Provide the (x, y) coordinate of the cell's center where the given text is located.  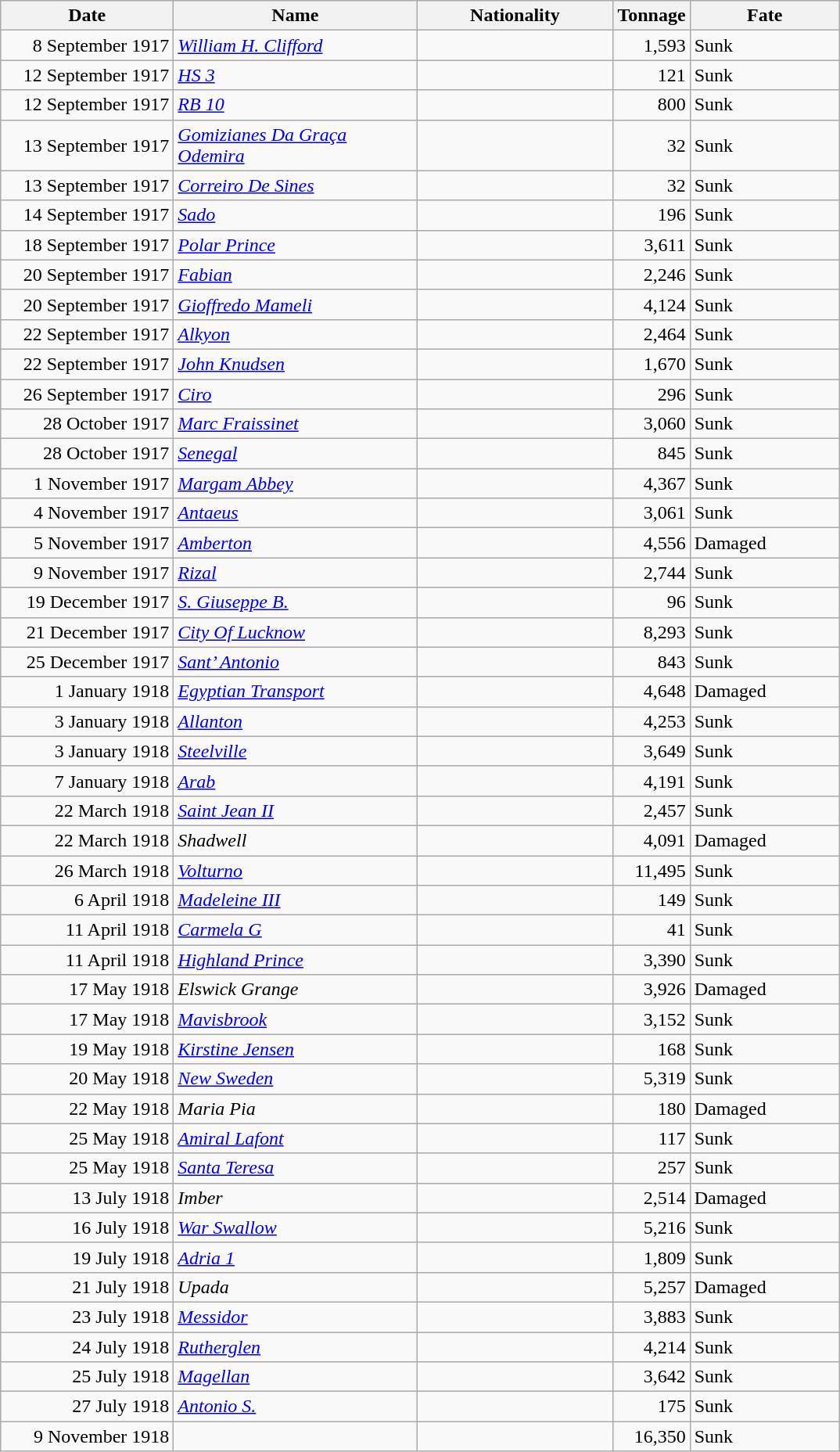
3,061 (652, 513)
2,246 (652, 275)
23 July 1918 (88, 1317)
3,883 (652, 1317)
1 November 1917 (88, 483)
Sado (296, 215)
2,514 (652, 1198)
5 November 1917 (88, 543)
Steelville (296, 751)
2,457 (652, 810)
149 (652, 900)
War Swallow (296, 1227)
19 July 1918 (88, 1257)
296 (652, 394)
Santa Teresa (296, 1168)
1 January 1918 (88, 692)
Allanton (296, 721)
Margam Abbey (296, 483)
27 July 1918 (88, 1407)
Gomizianes Da Graça Odemira (296, 146)
3,611 (652, 245)
Fate (765, 16)
4,124 (652, 304)
96 (652, 602)
HS 3 (296, 75)
3,152 (652, 1019)
Saint Jean II (296, 810)
3,649 (652, 751)
21 July 1918 (88, 1287)
13 July 1918 (88, 1198)
19 December 1917 (88, 602)
180 (652, 1109)
4,648 (652, 692)
2,744 (652, 573)
Adria 1 (296, 1257)
4,253 (652, 721)
Madeleine III (296, 900)
Alkyon (296, 334)
John Knudsen (296, 364)
26 September 1917 (88, 394)
Imber (296, 1198)
14 September 1917 (88, 215)
Egyptian Transport (296, 692)
2,464 (652, 334)
5,319 (652, 1079)
845 (652, 454)
Rizal (296, 573)
21 December 1917 (88, 632)
Senegal (296, 454)
41 (652, 930)
8,293 (652, 632)
121 (652, 75)
Date (88, 16)
16,350 (652, 1436)
9 November 1918 (88, 1436)
1,670 (652, 364)
257 (652, 1168)
3,642 (652, 1377)
Mavisbrook (296, 1019)
6 April 1918 (88, 900)
Upada (296, 1287)
New Sweden (296, 1079)
RB 10 (296, 105)
Name (296, 16)
11,495 (652, 871)
Correiro De Sines (296, 185)
Kirstine Jensen (296, 1049)
196 (652, 215)
3,926 (652, 990)
4,091 (652, 840)
18 September 1917 (88, 245)
Tonnage (652, 16)
3,390 (652, 960)
Gioffredo Mameli (296, 304)
4,214 (652, 1346)
7 January 1918 (88, 781)
Fabian (296, 275)
Amberton (296, 543)
26 March 1918 (88, 871)
S. Giuseppe B. (296, 602)
24 July 1918 (88, 1346)
117 (652, 1138)
Shadwell (296, 840)
Rutherglen (296, 1346)
175 (652, 1407)
Antaeus (296, 513)
168 (652, 1049)
Arab (296, 781)
Messidor (296, 1317)
25 July 1918 (88, 1377)
Ciro (296, 394)
5,257 (652, 1287)
Highland Prince (296, 960)
Marc Fraissinet (296, 424)
20 May 1918 (88, 1079)
800 (652, 105)
5,216 (652, 1227)
Nationality (515, 16)
Maria Pia (296, 1109)
Volturno (296, 871)
1,809 (652, 1257)
8 September 1917 (88, 45)
4,367 (652, 483)
Magellan (296, 1377)
City Of Lucknow (296, 632)
Antonio S. (296, 1407)
16 July 1918 (88, 1227)
Carmela G (296, 930)
Elswick Grange (296, 990)
1,593 (652, 45)
843 (652, 662)
Amiral Lafont (296, 1138)
25 December 1917 (88, 662)
4 November 1917 (88, 513)
3,060 (652, 424)
9 November 1917 (88, 573)
19 May 1918 (88, 1049)
Polar Prince (296, 245)
Sant’ Antonio (296, 662)
4,191 (652, 781)
22 May 1918 (88, 1109)
4,556 (652, 543)
William H. Clifford (296, 45)
